Scan for the cell matching the given text and deliver its [X, Y] coordinate at center. 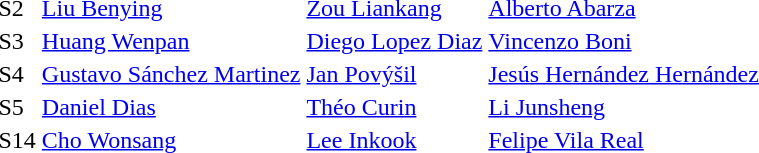
Théo Curin [394, 107]
Diego Lopez Diaz [394, 41]
Gustavo Sánchez Martinez [171, 74]
Daniel Dias [171, 107]
Huang Wenpan [171, 41]
Jan Povýšil [394, 74]
